Scan for the cell matching the given text and deliver its [x, y] coordinate at center. 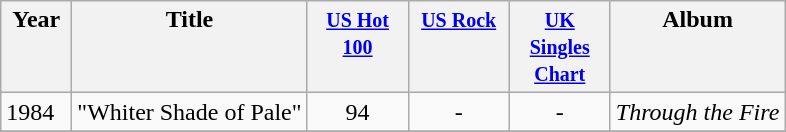
US Hot 100 [358, 47]
Album [698, 47]
Year [36, 47]
"Whiter Shade of Pale" [190, 112]
US Rock [458, 47]
1984 [36, 112]
UK Singles Chart [560, 47]
Through the Fire [698, 112]
94 [358, 112]
Title [190, 47]
